Pinpoint the cell where the given text exists, returning its [X, Y] midpoint coordinate. 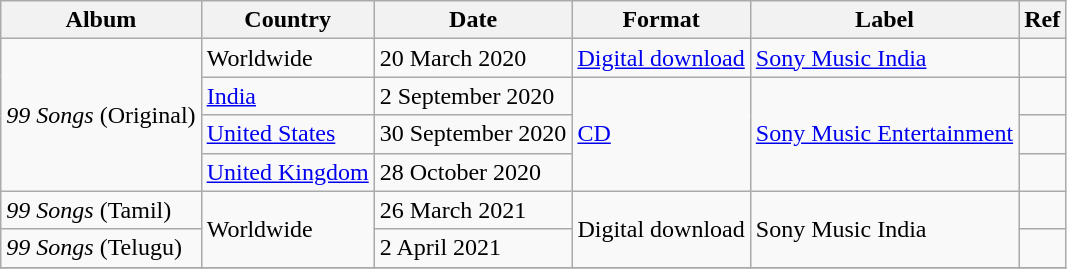
26 March 2021 [473, 210]
Ref [1042, 20]
CD [661, 134]
United States [288, 134]
99 Songs (Tamil) [101, 210]
Date [473, 20]
2 April 2021 [473, 248]
20 March 2020 [473, 58]
Country [288, 20]
Format [661, 20]
28 October 2020 [473, 172]
30 September 2020 [473, 134]
99 Songs (Original) [101, 115]
India [288, 96]
2 September 2020 [473, 96]
Sony Music Entertainment [884, 134]
99 Songs (Telugu) [101, 248]
Album [101, 20]
Label [884, 20]
United Kingdom [288, 172]
